Scan for the cell matching the given text and deliver its [x, y] coordinate at center. 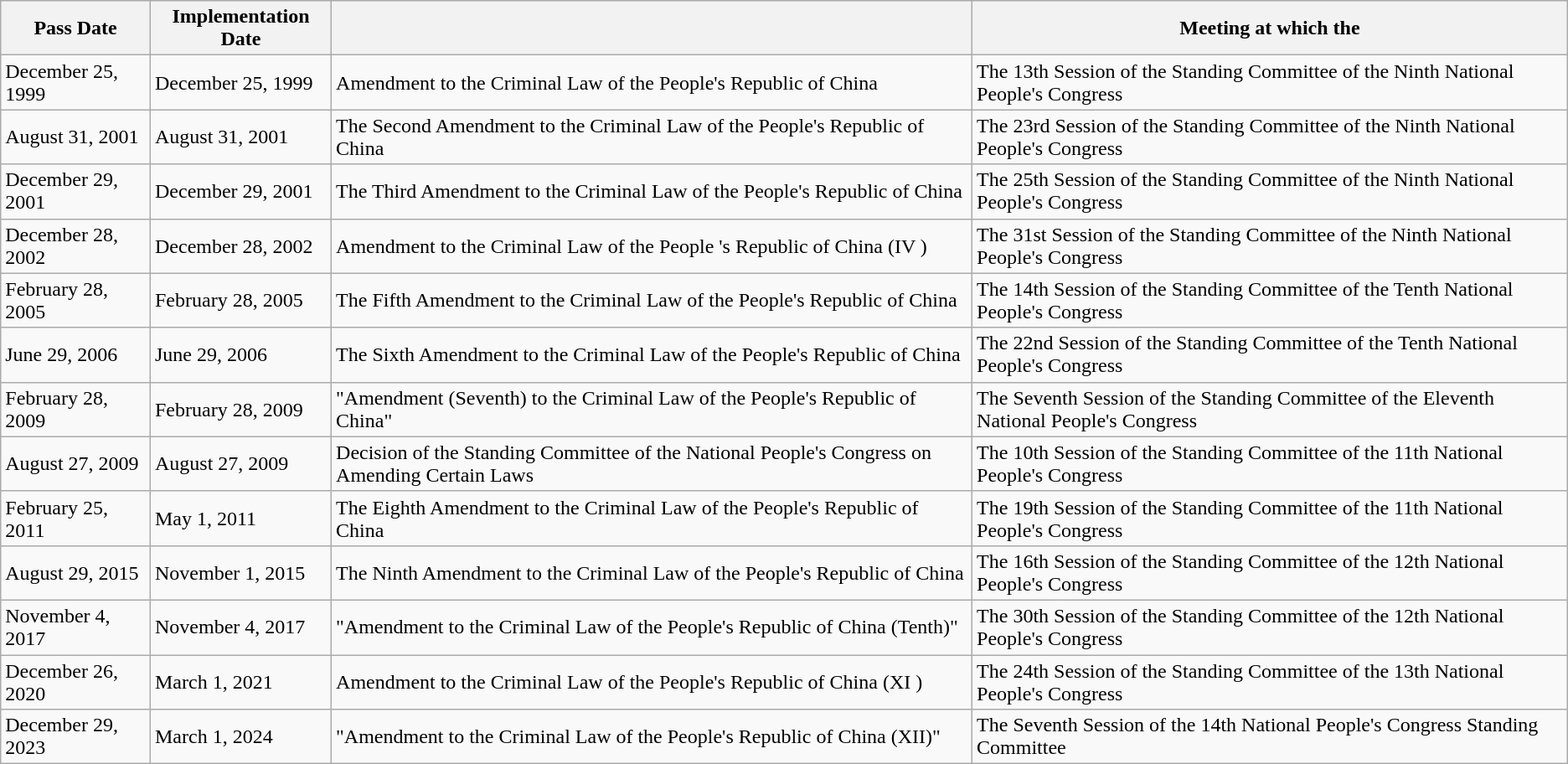
The 24th Session of the Standing Committee of the 13th National People's Congress [1270, 682]
March 1, 2024 [240, 737]
February 25, 2011 [75, 518]
Decision of the Standing Committee of the National People's Congress on Amending Certain Laws [652, 464]
May 1, 2011 [240, 518]
The 30th Session of the Standing Committee of the 12th National People's Congress [1270, 627]
August 29, 2015 [75, 573]
Meeting at which the [1270, 28]
Implementation Date [240, 28]
The Third Amendment to the Criminal Law of the People's Republic of China [652, 191]
The 13th Session of the Standing Committee of the Ninth National People's Congress [1270, 82]
December 29, 2023 [75, 737]
December 26, 2020 [75, 682]
The 10th Session of the Standing Committee of the 11th National People's Congress [1270, 464]
The 19th Session of the Standing Committee of the 11th National People's Congress [1270, 518]
"Amendment to the Criminal Law of the People's Republic of China (Tenth)" [652, 627]
The 22nd Session of the Standing Committee of the Tenth National People's Congress [1270, 355]
Amendment to the Criminal Law of the People's Republic of China (XI ) [652, 682]
The Sixth Amendment to the Criminal Law of the People's Republic of China [652, 355]
The Ninth Amendment to the Criminal Law of the People's Republic of China [652, 573]
"Amendment to the Criminal Law of the People's Republic of China (XII)" [652, 737]
Pass Date [75, 28]
"Amendment (Seventh) to the Criminal Law of the People's Republic of China" [652, 409]
The Seventh Session of the 14th National People's Congress Standing Committee [1270, 737]
The Eighth Amendment to the Criminal Law of the People's Republic of China [652, 518]
The 16th Session of the Standing Committee of the 12th National People's Congress [1270, 573]
The Second Amendment to the Criminal Law of the People's Republic of China [652, 137]
The 31st Session of the Standing Committee of the Ninth National People's Congress [1270, 246]
The 25th Session of the Standing Committee of the Ninth National People's Congress [1270, 191]
The Seventh Session of the Standing Committee of the Eleventh National People's Congress [1270, 409]
March 1, 2021 [240, 682]
November 1, 2015 [240, 573]
Amendment to the Criminal Law of the People 's Republic of China (IV ) [652, 246]
The 14th Session of the Standing Committee of the Tenth National People's Congress [1270, 300]
Amendment to the Criminal Law of the People's Republic of China [652, 82]
The Fifth Amendment to the Criminal Law of the People's Republic of China [652, 300]
The 23rd Session of the Standing Committee of the Ninth National People's Congress [1270, 137]
